From the cell containing the given text, extract its center point as [X, Y] coordinate. 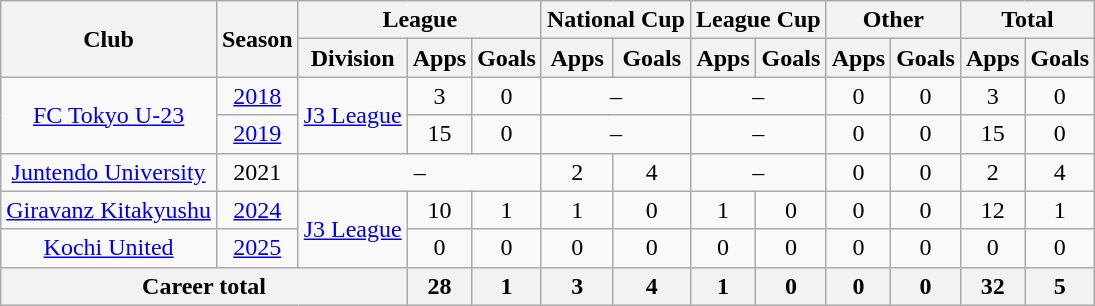
2018 [257, 96]
Season [257, 39]
2019 [257, 134]
Kochi United [109, 248]
League [420, 20]
2024 [257, 210]
Career total [204, 286]
National Cup [616, 20]
32 [992, 286]
5 [1060, 286]
28 [439, 286]
12 [992, 210]
10 [439, 210]
2025 [257, 248]
Total [1027, 20]
Juntendo University [109, 172]
Club [109, 39]
FC Tokyo U-23 [109, 115]
Division [352, 58]
League Cup [758, 20]
Other [893, 20]
Giravanz Kitakyushu [109, 210]
2021 [257, 172]
